Determine the (x, y) coordinate at the center of the cell enclosing the given text.  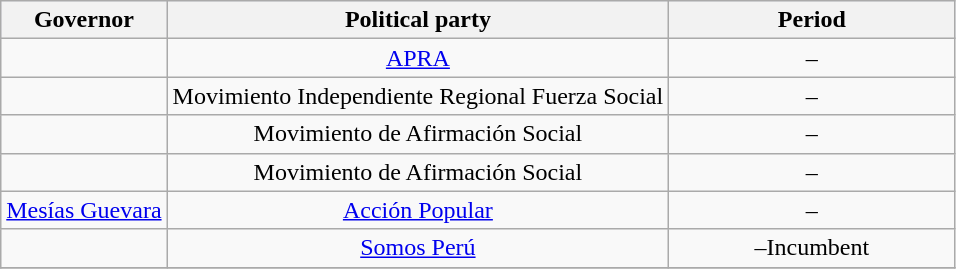
APRA (418, 58)
Governor (84, 20)
Acción Popular (418, 210)
Mesías Guevara (84, 210)
Political party (418, 20)
Somos Perú (418, 248)
Movimiento Independiente Regional Fuerza Social (418, 96)
–Incumbent (812, 248)
Period (812, 20)
